Provide the (x, y) coordinate of the cell's center where the given text is located.  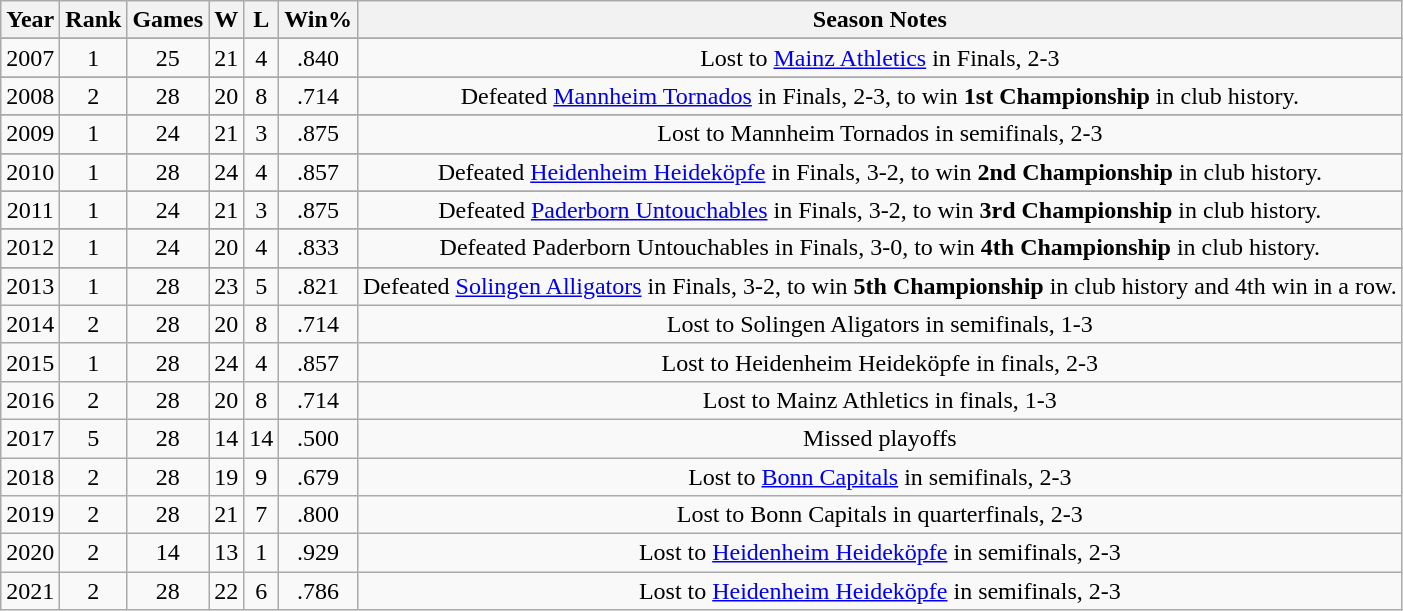
25 (168, 58)
Lost to Mainz Athletics in Finals, 2-3 (880, 58)
2018 (30, 477)
.929 (318, 553)
.786 (318, 591)
2016 (30, 400)
7 (262, 515)
2009 (30, 134)
2013 (30, 286)
.840 (318, 58)
Defeated Mannheim Tornados in Finals, 2-3, to win 1st Championship in club history. (880, 96)
Missed playoffs (880, 438)
Win% (318, 20)
2012 (30, 248)
Defeated Heidenheim Heideköpfe in Finals, 3-2, to win 2nd Championship in club history. (880, 172)
2008 (30, 96)
2019 (30, 515)
2015 (30, 362)
Lost to Mainz Athletics in finals, 1-3 (880, 400)
19 (226, 477)
23 (226, 286)
Year (30, 20)
.500 (318, 438)
.679 (318, 477)
2020 (30, 553)
22 (226, 591)
Defeated Solingen Alligators in Finals, 3-2, to win 5th Championship in club history and 4th win in a row. (880, 286)
2014 (30, 324)
.800 (318, 515)
2021 (30, 591)
2007 (30, 58)
Lost to Heidenheim Heideköpfe in finals, 2-3 (880, 362)
2011 (30, 210)
Rank (94, 20)
Season Notes (880, 20)
9 (262, 477)
.821 (318, 286)
13 (226, 553)
Games (168, 20)
2010 (30, 172)
Lost to Solingen Aligators in semifinals, 1-3 (880, 324)
.833 (318, 248)
L (262, 20)
Lost to Bonn Capitals in semifinals, 2-3 (880, 477)
Lost to Mannheim Tornados in semifinals, 2-3 (880, 134)
Lost to Bonn Capitals in quarterfinals, 2-3 (880, 515)
Defeated Paderborn Untouchables in Finals, 3-0, to win 4th Championship in club history. (880, 248)
W (226, 20)
2017 (30, 438)
Defeated Paderborn Untouchables in Finals, 3-2, to win 3rd Championship in club history. (880, 210)
6 (262, 591)
